Locate the cell with the specified text and output its [X, Y] center coordinate. 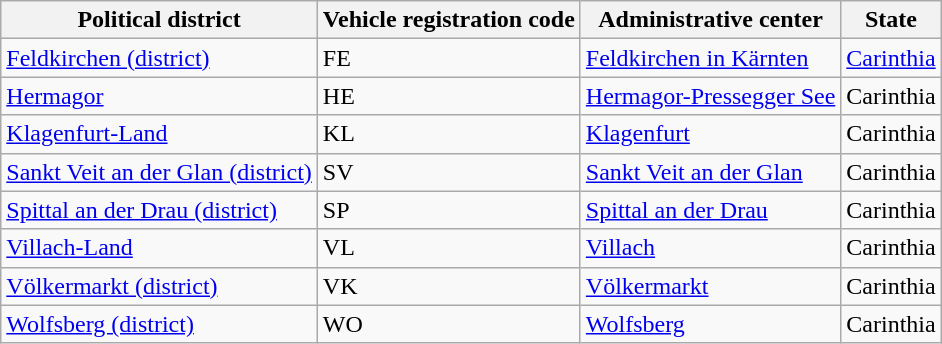
Feldkirchen (district) [160, 58]
Sankt Veit an der Glan [710, 172]
Hermagor-Pressegger See [710, 96]
Political district [160, 20]
Villach-Land [160, 248]
Administrative center [710, 20]
FE [448, 58]
WO [448, 324]
Villach [710, 248]
SV [448, 172]
Sankt Veit an der Glan (district) [160, 172]
Wolfsberg [710, 324]
State [891, 20]
Spittal an der Drau (district) [160, 210]
KL [448, 134]
VL [448, 248]
Wolfsberg (district) [160, 324]
Hermagor [160, 96]
SP [448, 210]
Klagenfurt-Land [160, 134]
Völkermarkt (district) [160, 286]
Völkermarkt [710, 286]
Klagenfurt [710, 134]
HE [448, 96]
Feldkirchen in Kärnten [710, 58]
Spittal an der Drau [710, 210]
Vehicle registration code [448, 20]
VK [448, 286]
